Capture the cell that displays the provided text and extract its [X, Y] central coordinate. 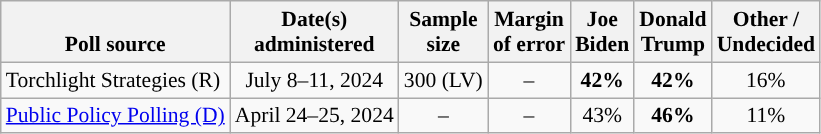
43% [602, 116]
300 (LV) [444, 80]
Samplesize [444, 32]
Torchlight Strategies (R) [116, 80]
DonaldTrump [672, 32]
Public Policy Polling (D) [116, 116]
46% [672, 116]
16% [766, 80]
April 24–25, 2024 [314, 116]
Marginof error [529, 32]
July 8–11, 2024 [314, 80]
11% [766, 116]
JoeBiden [602, 32]
Date(s)administered [314, 32]
Other /Undecided [766, 32]
Poll source [116, 32]
